From the cell containing the given text, extract its center point as (X, Y) coordinate. 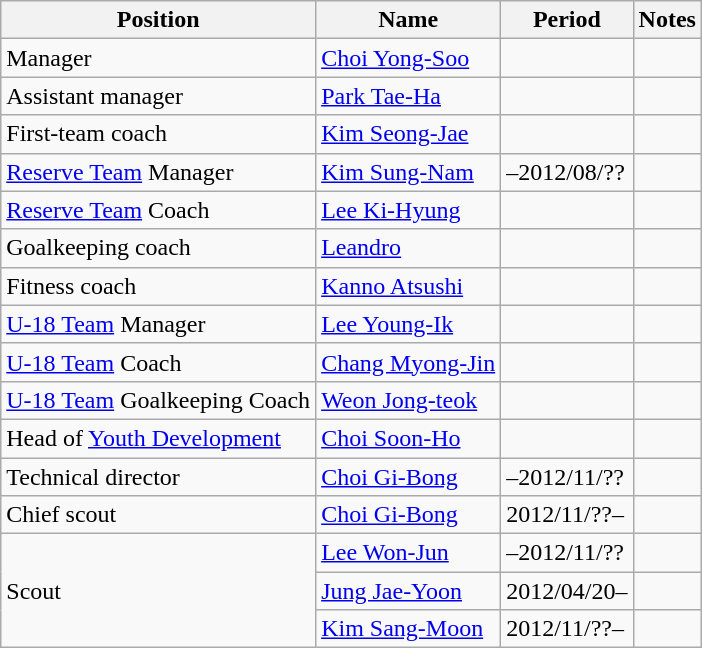
Period (567, 20)
Park Tae-Ha (408, 96)
Lee Young-Ik (408, 324)
Choi Yong-Soo (408, 58)
Name (408, 20)
Manager (158, 58)
Kim Seong-Jae (408, 134)
Position (158, 20)
Kim Sung-Nam (408, 172)
Jung Jae-Yoon (408, 591)
Chang Myong-Jin (408, 362)
2012/04/20– (567, 591)
Scout (158, 591)
Weon Jong-teok (408, 400)
Chief scout (158, 515)
First-team coach (158, 134)
Notes (667, 20)
U-18 Team Coach (158, 362)
Leandro (408, 248)
Fitness coach (158, 286)
Goalkeeping coach (158, 248)
Reserve Team Manager (158, 172)
Lee Ki-Hyung (408, 210)
Kim Sang-Moon (408, 629)
U-18 Team Manager (158, 324)
Reserve Team Coach (158, 210)
Technical director (158, 477)
Head of Youth Development (158, 438)
Choi Soon-Ho (408, 438)
U-18 Team Goalkeeping Coach (158, 400)
Kanno Atsushi (408, 286)
Lee Won-Jun (408, 553)
–2012/08/?? (567, 172)
Assistant manager (158, 96)
